From the cell containing the given text, extract its center point as (x, y) coordinate. 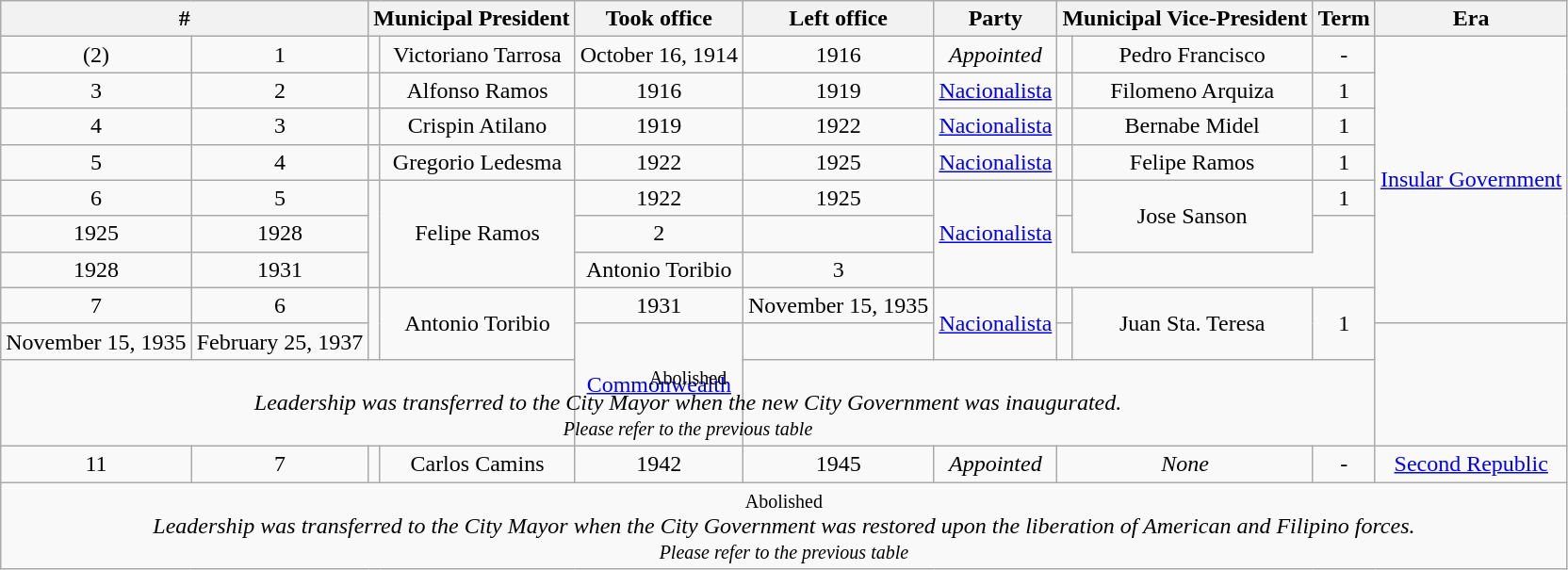
Filomeno Arquiza (1192, 90)
February 25, 1937 (280, 341)
Bernabe Midel (1192, 126)
Juan Sta. Teresa (1192, 323)
Took office (659, 19)
None (1185, 464)
October 16, 1914 (659, 55)
Jose Sanson (1192, 216)
Term (1344, 19)
# (185, 19)
Gregorio Ledesma (477, 162)
1942 (659, 464)
Pedro Francisco (1192, 55)
Alfonso Ramos (477, 90)
Second Republic (1471, 464)
1945 (838, 464)
Insular Government (1471, 180)
Abolished Leadership was transferred to the City Mayor when the new City Government was inaugurated.Please refer to the previous table (688, 402)
Crispin Atilano (477, 126)
Left office (838, 19)
Party (995, 19)
Era (1471, 19)
Victoriano Tarrosa (477, 55)
Municipal President (471, 19)
(2) (96, 55)
Municipal Vice-President (1185, 19)
Commonwealth (659, 384)
Carlos Camins (477, 464)
11 (96, 464)
